Provide the (X, Y) coordinate of the cell's center where the given text is located.  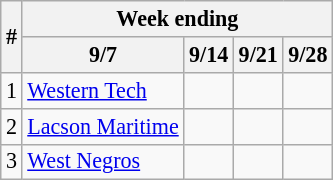
Lacson Maritime (103, 126)
9/14 (209, 54)
3 (12, 162)
# (12, 36)
Week ending (177, 18)
West Negros (103, 162)
Western Tech (103, 90)
2 (12, 126)
9/21 (258, 54)
9/7 (103, 54)
1 (12, 90)
9/28 (308, 54)
